Scan for the cell matching the given text and deliver its (X, Y) coordinate at center. 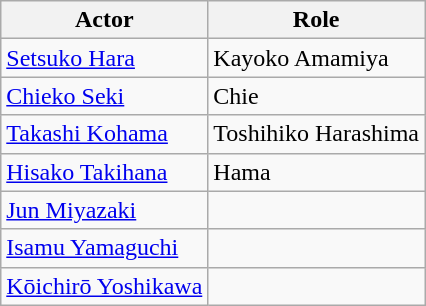
Isamu Yamaguchi (104, 248)
Kōichirō Yoshikawa (104, 286)
Kayoko Amamiya (316, 58)
Setsuko Hara (104, 58)
Chie (316, 96)
Hama (316, 172)
Actor (104, 20)
Jun Miyazaki (104, 210)
Takashi Kohama (104, 134)
Chieko Seki (104, 96)
Hisako Takihana (104, 172)
Toshihiko Harashima (316, 134)
Role (316, 20)
